Extract the (X, Y) coordinate from the center of the cell holding the provided text.  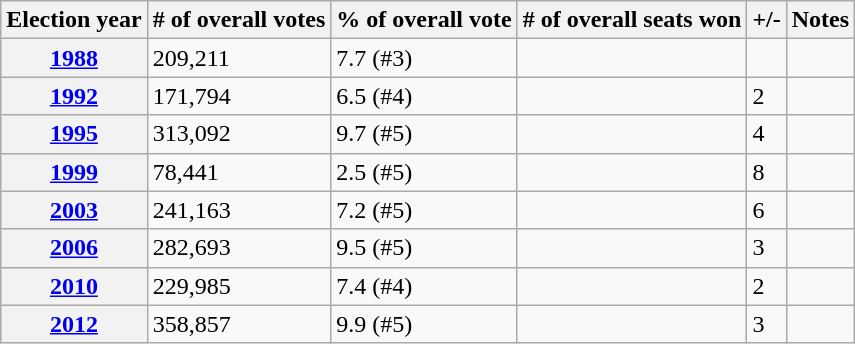
229,985 (239, 286)
7.4 (#4) (424, 286)
209,211 (239, 58)
7.2 (#5) (424, 210)
2.5 (#5) (424, 172)
9.9 (#5) (424, 324)
Notes (820, 20)
358,857 (239, 324)
1988 (74, 58)
6.5 (#4) (424, 96)
4 (766, 134)
# of overall seats won (632, 20)
2003 (74, 210)
282,693 (239, 248)
+/- (766, 20)
1992 (74, 96)
% of overall vote (424, 20)
6 (766, 210)
2012 (74, 324)
171,794 (239, 96)
9.7 (#5) (424, 134)
7.7 (#3) (424, 58)
# of overall votes (239, 20)
1999 (74, 172)
1995 (74, 134)
8 (766, 172)
2006 (74, 248)
2010 (74, 286)
78,441 (239, 172)
241,163 (239, 210)
Election year (74, 20)
313,092 (239, 134)
9.5 (#5) (424, 248)
